From the cell containing the given text, extract its center point as (x, y) coordinate. 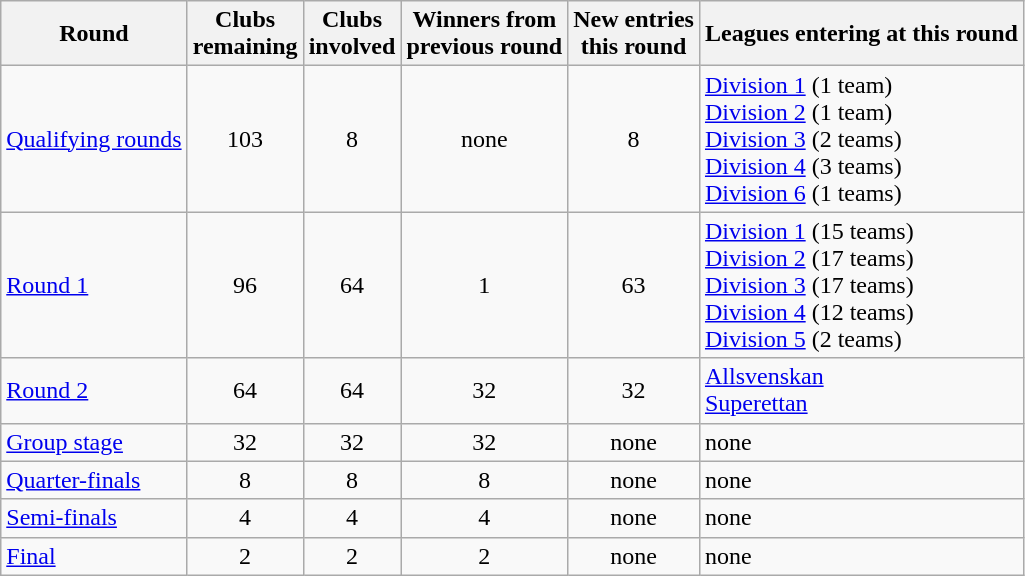
96 (245, 285)
Round 1 (94, 285)
AllsvenskanSuperettan (861, 390)
New entriesthis round (634, 34)
103 (245, 139)
Division 1 (15 teams) Division 2 (17 teams) Division 3 (17 teams) Division 4 (12 teams) Division 5 (2 teams) (861, 285)
Leagues entering at this round (861, 34)
Round (94, 34)
Qualifying rounds (94, 139)
63 (634, 285)
Quarter-finals (94, 480)
Division 1 (1 team)Division 2 (1 team)Division 3 (2 teams)Division 4 (3 teams)Division 6 (1 teams) (861, 139)
Clubsinvolved (352, 34)
Final (94, 556)
Group stage (94, 442)
Semi-finals (94, 518)
Round 2 (94, 390)
1 (484, 285)
Clubsremaining (245, 34)
Winners fromprevious round (484, 34)
